Output the [X, Y] coordinate of the center of the cell containing the given text.  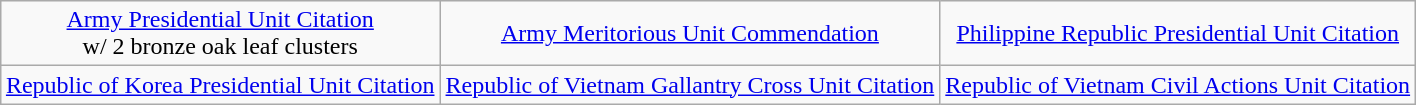
Army Presidential Unit Citationw/ 2 bronze oak leaf clusters [220, 34]
Republic of Korea Presidential Unit Citation [220, 85]
Army Meritorious Unit Commendation [690, 34]
Philippine Republic Presidential Unit Citation [1178, 34]
Republic of Vietnam Civil Actions Unit Citation [1178, 85]
Republic of Vietnam Gallantry Cross Unit Citation [690, 85]
